Determine the (x, y) coordinate at the center of the cell enclosing the given text.  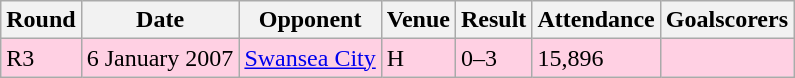
Venue (418, 20)
Goalscorers (726, 20)
Opponent (310, 20)
6 January 2007 (160, 58)
Round (41, 20)
Date (160, 20)
0–3 (493, 58)
R3 (41, 58)
H (418, 58)
15,896 (596, 58)
Result (493, 20)
Swansea City (310, 58)
Attendance (596, 20)
